Extract the (x, y) coordinate from the center of the cell holding the provided text.  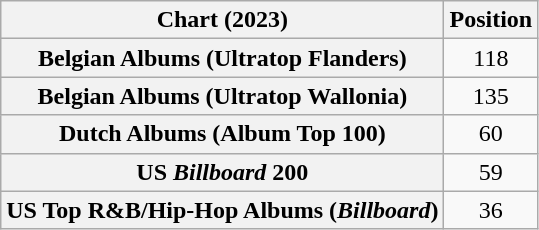
60 (491, 134)
Belgian Albums (Ultratop Wallonia) (222, 96)
59 (491, 172)
118 (491, 58)
135 (491, 96)
US Billboard 200 (222, 172)
Dutch Albums (Album Top 100) (222, 134)
Chart (2023) (222, 20)
Position (491, 20)
US Top R&B/Hip-Hop Albums (Billboard) (222, 210)
Belgian Albums (Ultratop Flanders) (222, 58)
36 (491, 210)
